Find where the given text appears and provide that cell's center as (X, Y) coordinate. 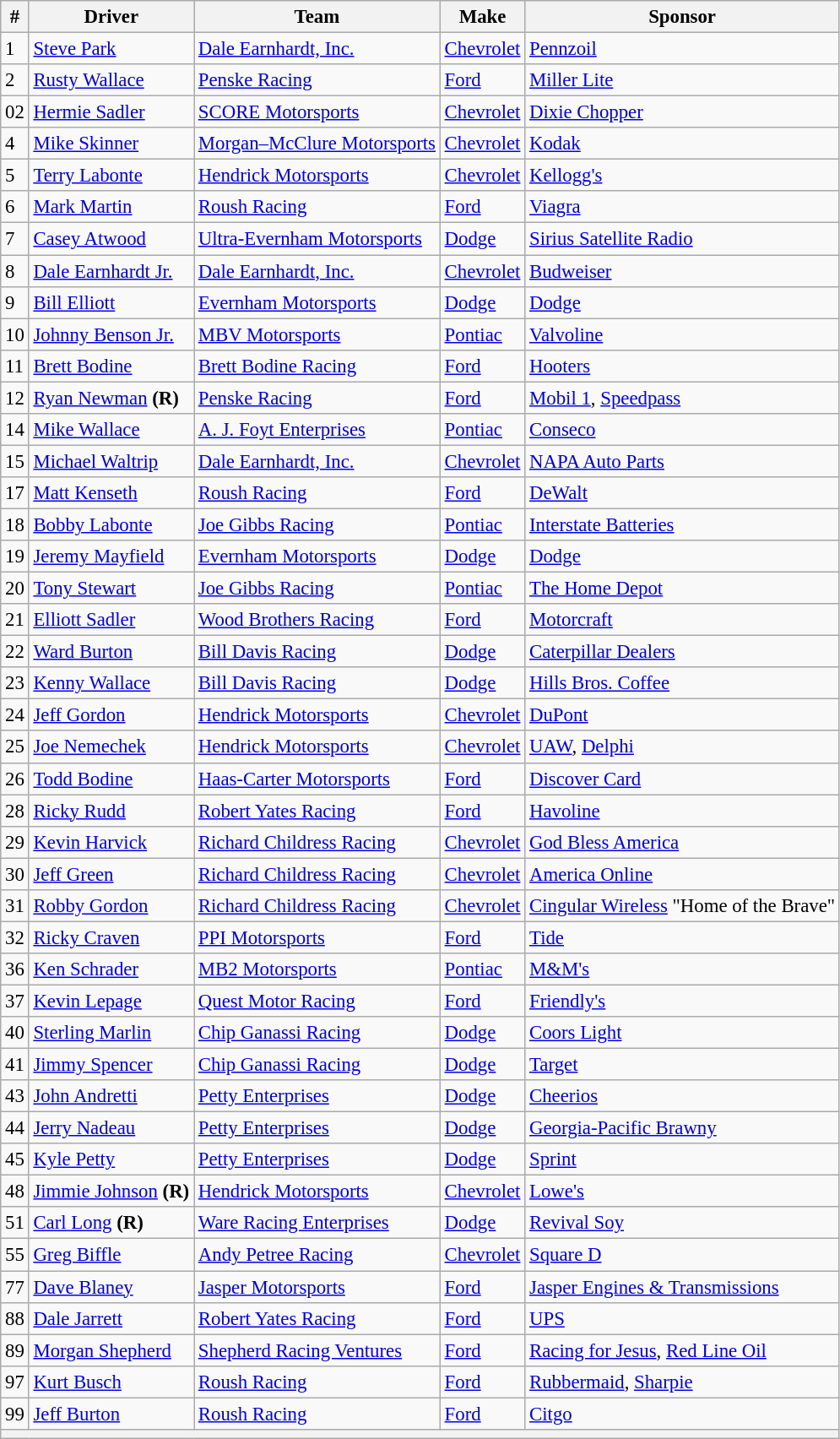
UAW, Delphi (682, 747)
Sponsor (682, 17)
Wood Brothers Racing (317, 620)
20 (15, 589)
The Home Depot (682, 589)
6 (15, 207)
Discover Card (682, 779)
Kellogg's (682, 176)
Revival Soy (682, 1224)
Coors Light (682, 1033)
Terry Labonte (111, 176)
99 (15, 1414)
Tony Stewart (111, 589)
Driver (111, 17)
23 (15, 683)
12 (15, 398)
Ultra-Evernham Motorsports (317, 239)
Mike Wallace (111, 430)
Morgan Shepherd (111, 1350)
Valvoline (682, 334)
A. J. Foyt Enterprises (317, 430)
NAPA Auto Parts (682, 461)
MB2 Motorsports (317, 969)
Square D (682, 1255)
Sirius Satellite Radio (682, 239)
Kevin Lepage (111, 1001)
PPI Motorsports (317, 937)
Make (482, 17)
Jeff Burton (111, 1414)
Viagra (682, 207)
John Andretti (111, 1096)
Brett Bodine Racing (317, 366)
17 (15, 493)
Dale Jarrett (111, 1318)
Conseco (682, 430)
Sterling Marlin (111, 1033)
41 (15, 1065)
Jasper Engines & Transmissions (682, 1287)
26 (15, 779)
Havoline (682, 811)
Kodak (682, 144)
30 (15, 874)
Budweiser (682, 271)
Jeff Gordon (111, 715)
19 (15, 557)
8 (15, 271)
Sprint (682, 1159)
44 (15, 1128)
Casey Atwood (111, 239)
Matt Kenseth (111, 493)
Jerry Nadeau (111, 1128)
UPS (682, 1318)
10 (15, 334)
Target (682, 1065)
Elliott Sadler (111, 620)
Mark Martin (111, 207)
4 (15, 144)
Mike Skinner (111, 144)
Kyle Petty (111, 1159)
Bill Elliott (111, 302)
Jeff Green (111, 874)
24 (15, 715)
Jasper Motorsports (317, 1287)
SCORE Motorsports (317, 112)
77 (15, 1287)
Andy Petree Racing (317, 1255)
Jimmy Spencer (111, 1065)
Johnny Benson Jr. (111, 334)
Michael Waltrip (111, 461)
36 (15, 969)
DeWalt (682, 493)
Morgan–McClure Motorsports (317, 144)
2 (15, 80)
Steve Park (111, 49)
Cheerios (682, 1096)
Bobby Labonte (111, 524)
Shepherd Racing Ventures (317, 1350)
7 (15, 239)
Rubbermaid, Sharpie (682, 1382)
Ryan Newman (R) (111, 398)
Team (317, 17)
Ricky Craven (111, 937)
Todd Bodine (111, 779)
Hooters (682, 366)
God Bless America (682, 842)
Lowe's (682, 1192)
Dale Earnhardt Jr. (111, 271)
48 (15, 1192)
Motorcraft (682, 620)
America Online (682, 874)
Interstate Batteries (682, 524)
Ward Burton (111, 652)
31 (15, 906)
21 (15, 620)
Jeremy Mayfield (111, 557)
Racing for Jesus, Red Line Oil (682, 1350)
Hermie Sadler (111, 112)
Rusty Wallace (111, 80)
Jimmie Johnson (R) (111, 1192)
Kenny Wallace (111, 683)
88 (15, 1318)
37 (15, 1001)
Citgo (682, 1414)
Dixie Chopper (682, 112)
40 (15, 1033)
Friendly's (682, 1001)
DuPont (682, 715)
9 (15, 302)
Greg Biffle (111, 1255)
Brett Bodine (111, 366)
55 (15, 1255)
32 (15, 937)
Pennzoil (682, 49)
Ricky Rudd (111, 811)
Quest Motor Racing (317, 1001)
MBV Motorsports (317, 334)
51 (15, 1224)
25 (15, 747)
11 (15, 366)
1 (15, 49)
Kurt Busch (111, 1382)
Tide (682, 937)
Georgia-Pacific Brawny (682, 1128)
M&M's (682, 969)
22 (15, 652)
29 (15, 842)
14 (15, 430)
Mobil 1, Speedpass (682, 398)
Haas-Carter Motorsports (317, 779)
Robby Gordon (111, 906)
# (15, 17)
15 (15, 461)
Hills Bros. Coffee (682, 683)
Cingular Wireless "Home of the Brave" (682, 906)
5 (15, 176)
Caterpillar Dealers (682, 652)
Kevin Harvick (111, 842)
Miller Lite (682, 80)
43 (15, 1096)
89 (15, 1350)
45 (15, 1159)
Ware Racing Enterprises (317, 1224)
28 (15, 811)
Joe Nemechek (111, 747)
97 (15, 1382)
Carl Long (R) (111, 1224)
18 (15, 524)
02 (15, 112)
Dave Blaney (111, 1287)
Ken Schrader (111, 969)
